Return the [x, y] coordinate for the center point of the cell that contains the specified text.  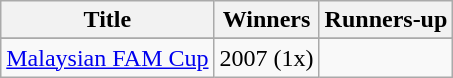
Malaysian FAM Cup [108, 58]
Runners-up [386, 20]
Title [108, 20]
Winners [266, 20]
2007 (1x) [266, 58]
